Return [X, Y] of the center of cell containing provided text 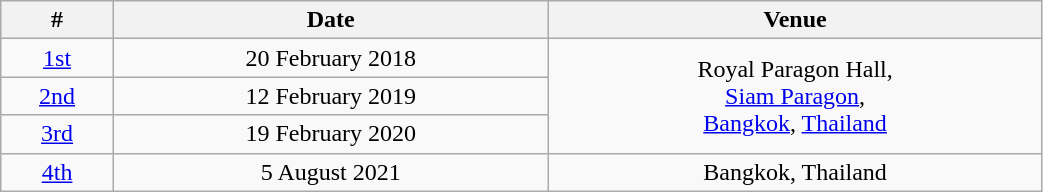
3rd [58, 134]
Venue [795, 20]
12 February 2019 [330, 96]
# [58, 20]
4th [58, 172]
1st [58, 58]
5 August 2021 [330, 172]
20 February 2018 [330, 58]
19 February 2020 [330, 134]
Date [330, 20]
Bangkok, Thailand [795, 172]
2nd [58, 96]
Royal Paragon Hall,Siam Paragon,Bangkok, Thailand [795, 96]
